Find where the given text appears and provide that cell's center as [X, Y] coordinate. 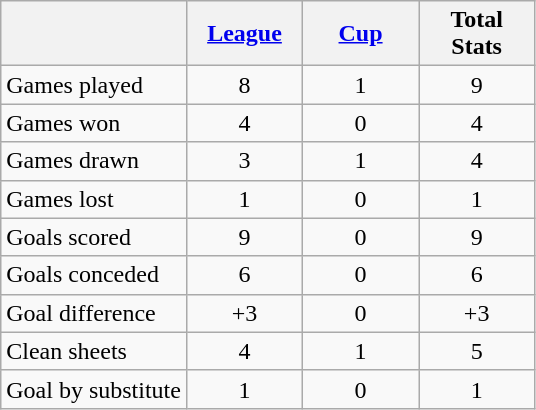
Goal by substitute [94, 389]
League [244, 34]
Goals conceded [94, 275]
8 [244, 85]
3 [244, 161]
Games played [94, 85]
Games drawn [94, 161]
5 [477, 351]
Total Stats [477, 34]
Goal difference [94, 313]
Goals scored [94, 237]
Games won [94, 123]
Clean sheets [94, 351]
Cup [361, 34]
Games lost [94, 199]
